Capture the cell that displays the provided text and extract its (X, Y) central coordinate. 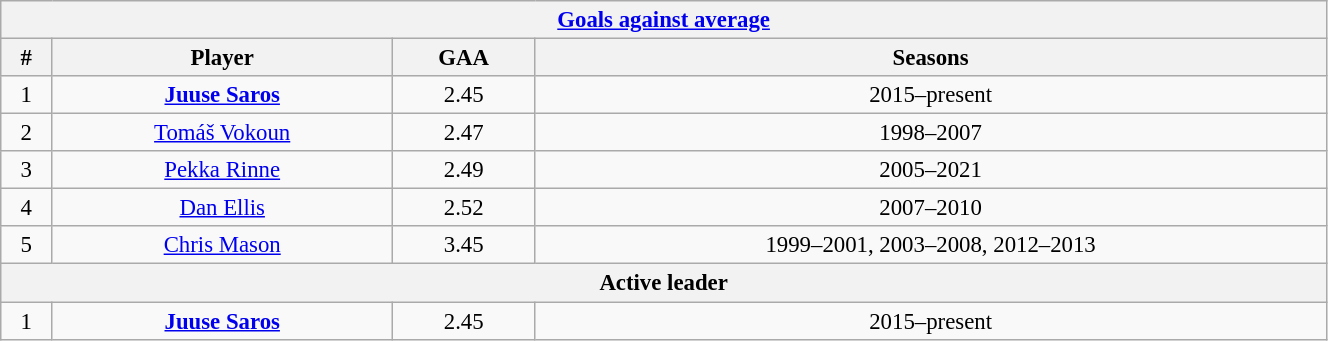
GAA (464, 58)
2005–2021 (931, 170)
2.49 (464, 170)
Player (222, 58)
3.45 (464, 245)
1999–2001, 2003–2008, 2012–2013 (931, 245)
Tomáš Vokoun (222, 133)
Pekka Rinne (222, 170)
Chris Mason (222, 245)
2 (26, 133)
3 (26, 170)
Dan Ellis (222, 208)
1998–2007 (931, 133)
5 (26, 245)
2.47 (464, 133)
# (26, 58)
Goals against average (664, 20)
2.52 (464, 208)
4 (26, 208)
2007–2010 (931, 208)
Active leader (664, 283)
Seasons (931, 58)
